Identify which cell holds the provided text, then report its [x, y] central coordinate. 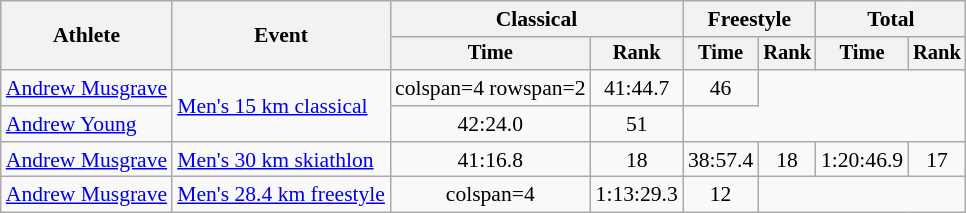
Total [891, 19]
Men's 15 km classical [281, 106]
12 [720, 195]
41:44.7 [637, 88]
17 [937, 160]
51 [637, 124]
1:13:29.3 [637, 195]
46 [720, 88]
Freestyle [750, 19]
1:20:46.9 [862, 160]
42:24.0 [490, 124]
Men's 28.4 km freestyle [281, 195]
Athlete [86, 36]
colspan=4 rowspan=2 [490, 88]
Classical [536, 19]
38:57.4 [720, 160]
Men's 30 km skiathlon [281, 160]
Event [281, 36]
41:16.8 [490, 160]
colspan=4 [490, 195]
Andrew Young [86, 124]
